Detect which cell encompasses the target text, then output its [x, y] center coordinate. 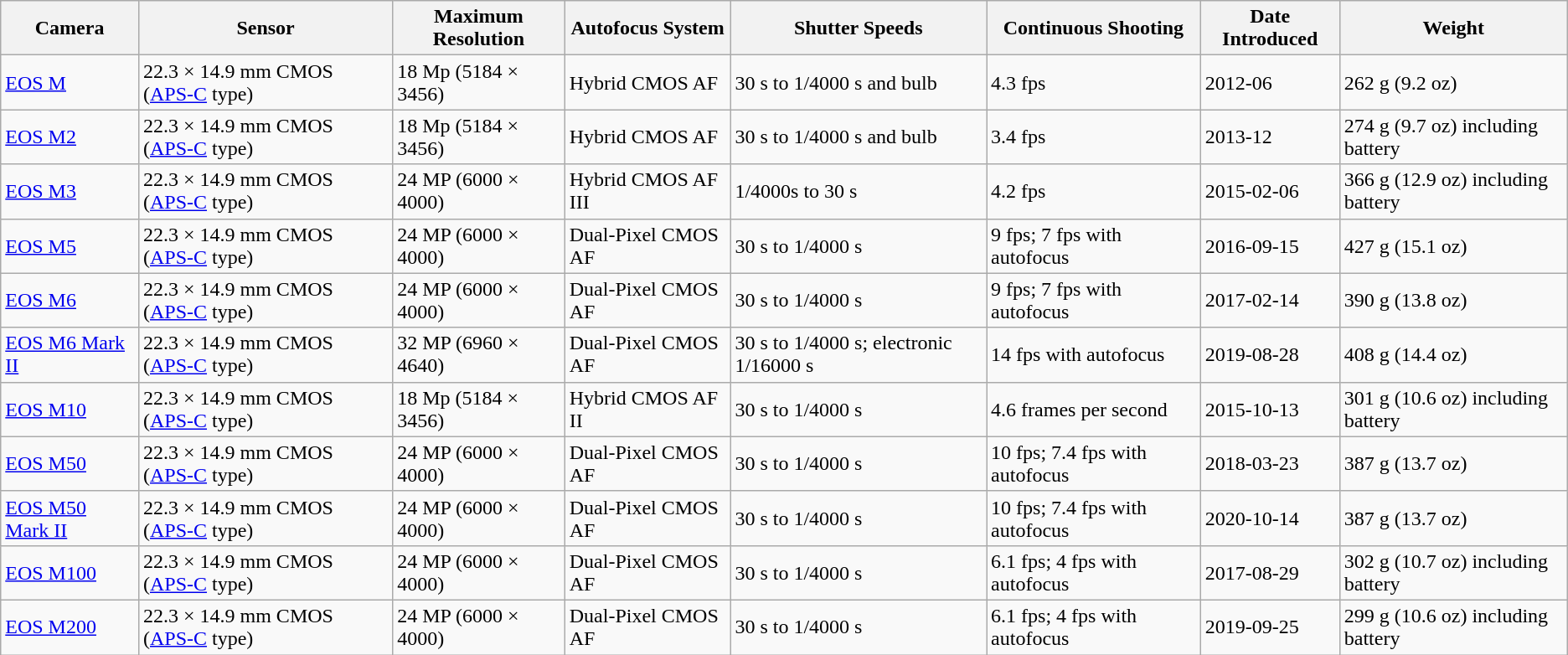
Sensor [265, 28]
EOS M5 [70, 246]
EOS M6 Mark II [70, 355]
Camera [70, 28]
EOS M200 [70, 627]
262 g (9.2 oz) [1453, 82]
366 g (12.9 oz) including battery [1453, 191]
299 g (10.6 oz) including battery [1453, 627]
Hybrid CMOS AF III [647, 191]
Shutter Speeds [859, 28]
14 fps with autofocus [1094, 355]
390 g (13.8 oz) [1453, 300]
EOS M50 Mark II [70, 518]
2015-02-06 [1270, 191]
EOS M50 [70, 464]
EOS M2 [70, 137]
2013-12 [1270, 137]
EOS M100 [70, 573]
EOS M6 [70, 300]
301 g (10.6 oz) including battery [1453, 409]
2018-03-23 [1270, 464]
EOS M3 [70, 191]
Maximum Resolution [479, 28]
427 g (15.1 oz) [1453, 246]
EOS M10 [70, 409]
2016-09-15 [1270, 246]
EOS M [70, 82]
2017-02-14 [1270, 300]
274 g (9.7 oz) including battery [1453, 137]
Hybrid CMOS AF II [647, 409]
2017-08-29 [1270, 573]
1/4000s to 30 s [859, 191]
4.2 fps [1094, 191]
Continuous Shooting [1094, 28]
2015-10-13 [1270, 409]
2020-10-14 [1270, 518]
32 MP (6960 × 4640) [479, 355]
302 g (10.7 oz) including battery [1453, 573]
Autofocus System [647, 28]
2019-08-28 [1270, 355]
408 g (14.4 oz) [1453, 355]
Weight [1453, 28]
30 s to 1/4000 s; electronic 1/16000 s [859, 355]
4.3 fps [1094, 82]
4.6 frames per second [1094, 409]
Date Introduced [1270, 28]
3.4 fps [1094, 137]
2019-09-25 [1270, 627]
2012-06 [1270, 82]
